Determine the (x, y) coordinate at the center of the cell enclosing the given text.  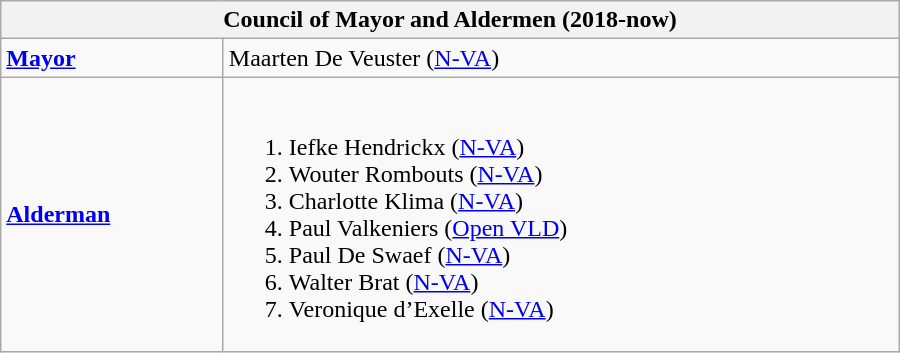
Mayor (112, 58)
Maarten De Veuster (N-VA) (561, 58)
Council of Mayor and Aldermen (2018-now) (450, 20)
Alderman (112, 214)
